Search for the cell housing the specified text and yield its (x, y) center coordinate. 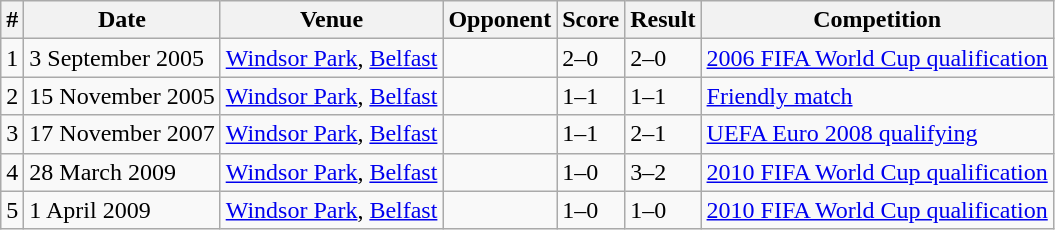
Venue (332, 20)
2–1 (663, 134)
1 April 2009 (122, 210)
2 (12, 96)
28 March 2009 (122, 172)
4 (12, 172)
3 (12, 134)
1 (12, 58)
3 September 2005 (122, 58)
15 November 2005 (122, 96)
Score (591, 20)
Opponent (500, 20)
3–2 (663, 172)
5 (12, 210)
17 November 2007 (122, 134)
UEFA Euro 2008 qualifying (877, 134)
Result (663, 20)
Friendly match (877, 96)
Date (122, 20)
# (12, 20)
Competition (877, 20)
2006 FIFA World Cup qualification (877, 58)
